Capture the cell that displays the provided text and extract its [x, y] central coordinate. 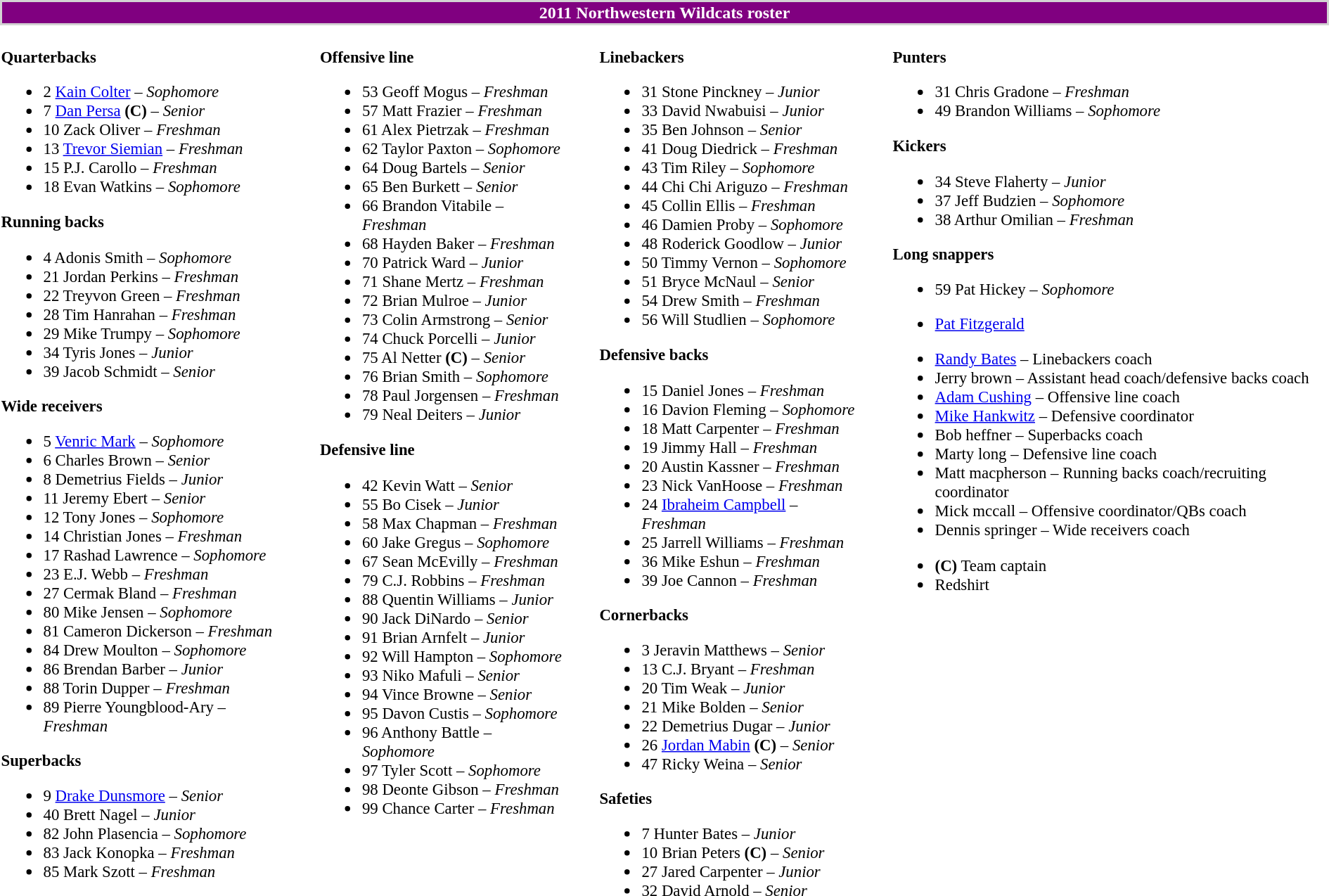
2011 Northwestern Wildcats roster [664, 13]
